From the cell containing the given text, extract its center point as (X, Y) coordinate. 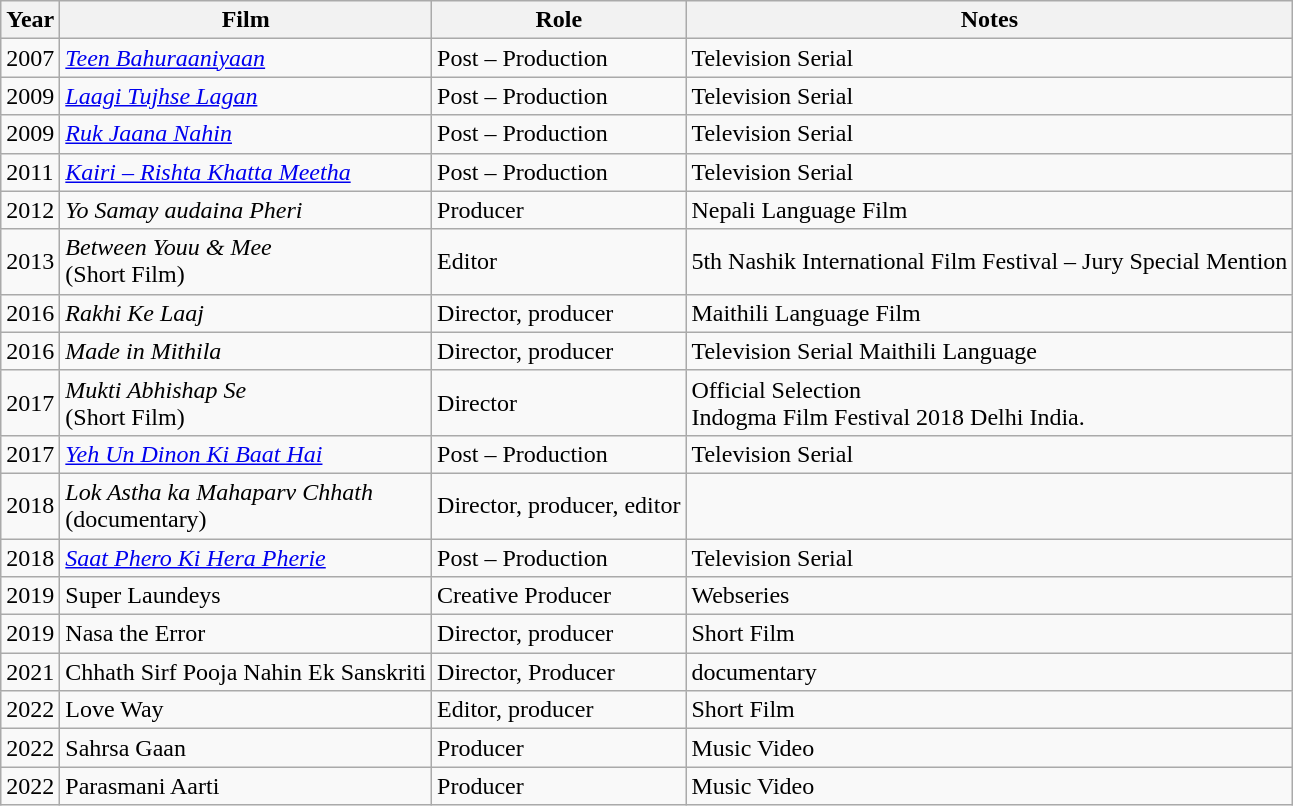
Lok Astha ka Mahaparv Chhath (documentary) (246, 506)
Nasa the Error (246, 634)
Sahrsa Gaan (246, 748)
2013 (30, 262)
Creative Producer (559, 596)
5th Nashik International Film Festival – Jury Special Mention (990, 262)
Role (559, 20)
Year (30, 20)
Director, producer, editor (559, 506)
Maithili Language Film (990, 313)
2012 (30, 210)
2021 (30, 672)
Parasmani Aarti (246, 786)
Kairi – Rishta Khatta Meetha (246, 172)
Editor, producer (559, 710)
Director (559, 402)
Film (246, 20)
Yeh Un Dinon Ki Baat Hai (246, 454)
Ruk Jaana Nahin (246, 134)
Director, Producer (559, 672)
Saat Phero Ki Hera Pherie (246, 557)
Laagi Tujhse Lagan (246, 96)
Nepali Language Film (990, 210)
Teen Bahuraaniyaan (246, 58)
Yo Samay audaina Pheri (246, 210)
Mukti Abhishap Se (Short Film) (246, 402)
Love Way (246, 710)
2007 (30, 58)
documentary (990, 672)
Official Selection Indogma Film Festival 2018 Delhi India. (990, 402)
Rakhi Ke Laaj (246, 313)
Super Laundeys (246, 596)
Editor (559, 262)
Between Youu & Mee (Short Film) (246, 262)
2011 (30, 172)
Made in Mithila (246, 351)
Webseries (990, 596)
Chhath Sirf Pooja Nahin Ek Sanskriti (246, 672)
Notes (990, 20)
Television Serial Maithili Language (990, 351)
